Pinpoint the cell where the given text exists, returning its (x, y) midpoint coordinate. 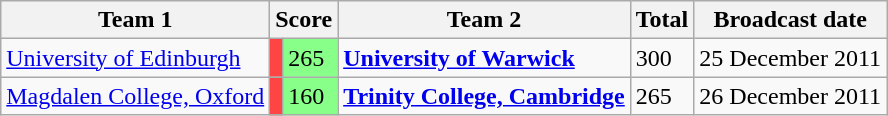
Team 2 (484, 20)
Trinity College, Cambridge (484, 96)
25 December 2011 (790, 58)
University of Warwick (484, 58)
26 December 2011 (790, 96)
Broadcast date (790, 20)
300 (662, 58)
Total (662, 20)
Team 1 (136, 20)
Magdalen College, Oxford (136, 96)
160 (310, 96)
University of Edinburgh (136, 58)
Score (304, 20)
